Identify which cell holds the provided text, then report its (x, y) central coordinate. 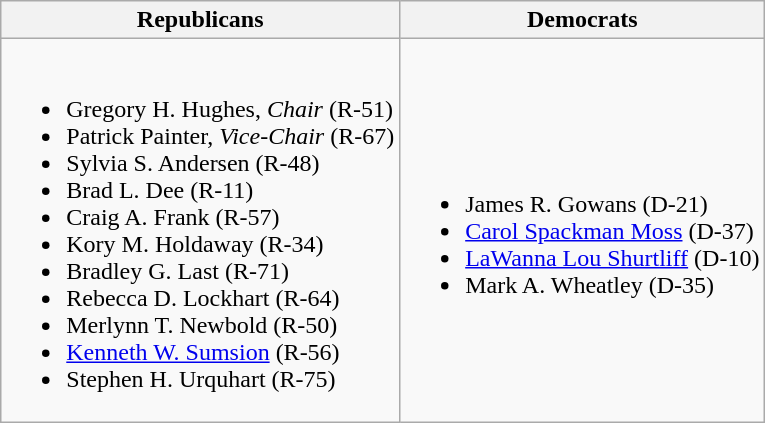
Republicans (200, 20)
Democrats (582, 20)
James R. Gowans (D-21)Carol Spackman Moss (D-37)LaWanna Lou Shurtliff (D-10)Mark A. Wheatley (D-35) (582, 230)
